Pinpoint the cell where the given text exists, returning its [X, Y] midpoint coordinate. 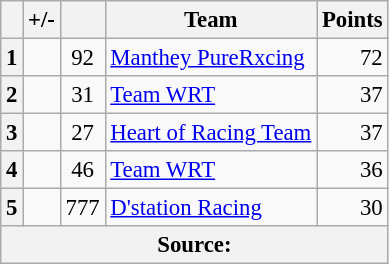
31 [82, 95]
72 [352, 58]
5 [12, 208]
30 [352, 208]
4 [12, 170]
36 [352, 170]
Heart of Racing Team [211, 133]
777 [82, 208]
2 [12, 95]
3 [12, 133]
Points [352, 20]
46 [82, 170]
27 [82, 133]
Team [211, 20]
+/- [42, 20]
D'station Racing [211, 208]
1 [12, 58]
Source: [194, 245]
92 [82, 58]
Manthey PureRxcing [211, 58]
